Find where the given text appears and provide that cell's center as [x, y] coordinate. 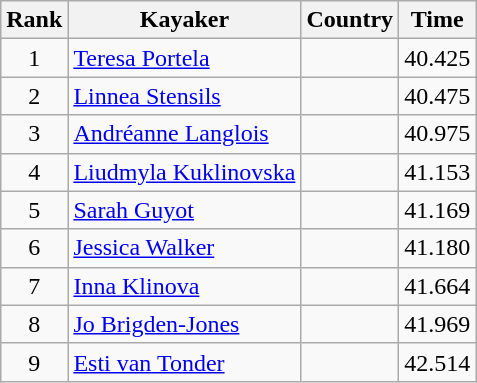
Inna Klinova [184, 286]
Jo Brigden-Jones [184, 324]
40.975 [438, 134]
40.475 [438, 96]
Sarah Guyot [184, 210]
9 [34, 362]
6 [34, 248]
7 [34, 286]
1 [34, 58]
42.514 [438, 362]
3 [34, 134]
40.425 [438, 58]
41.969 [438, 324]
Liudmyla Kuklinovska [184, 172]
Linnea Stensils [184, 96]
41.153 [438, 172]
Jessica Walker [184, 248]
41.180 [438, 248]
Kayaker [184, 20]
Rank [34, 20]
41.664 [438, 286]
8 [34, 324]
41.169 [438, 210]
5 [34, 210]
2 [34, 96]
Time [438, 20]
Country [350, 20]
4 [34, 172]
Andréanne Langlois [184, 134]
Esti van Tonder [184, 362]
Teresa Portela [184, 58]
